Return (x, y) of the center of cell containing provided text 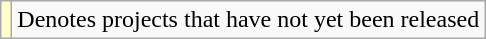
Denotes projects that have not yet been released (248, 20)
